Search for the cell housing the specified text and yield its (x, y) center coordinate. 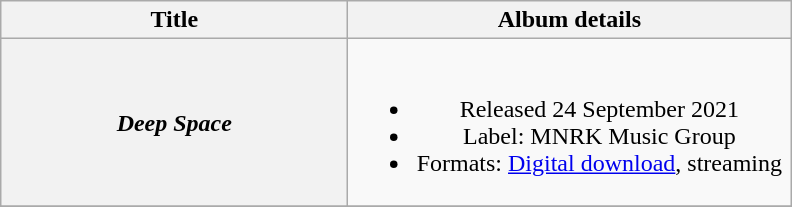
Album details (570, 20)
Title (174, 20)
Deep Space (174, 122)
Released 24 September 2021Label: MNRK Music GroupFormats: Digital download, streaming (570, 122)
